Return (X, Y) of the center of cell containing provided text 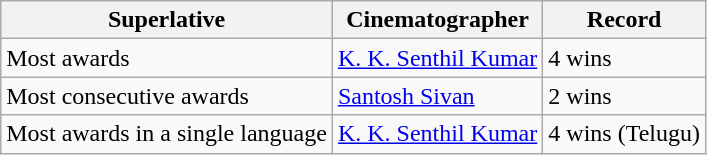
Cinematographer (437, 20)
4 wins (Telugu) (624, 134)
Record (624, 20)
4 wins (624, 58)
Santosh Sivan (437, 96)
Most awards (167, 58)
Most consecutive awards (167, 96)
Superlative (167, 20)
Most awards in a single language (167, 134)
2 wins (624, 96)
